Extract the [X, Y] coordinate from the center of the cell holding the provided text.  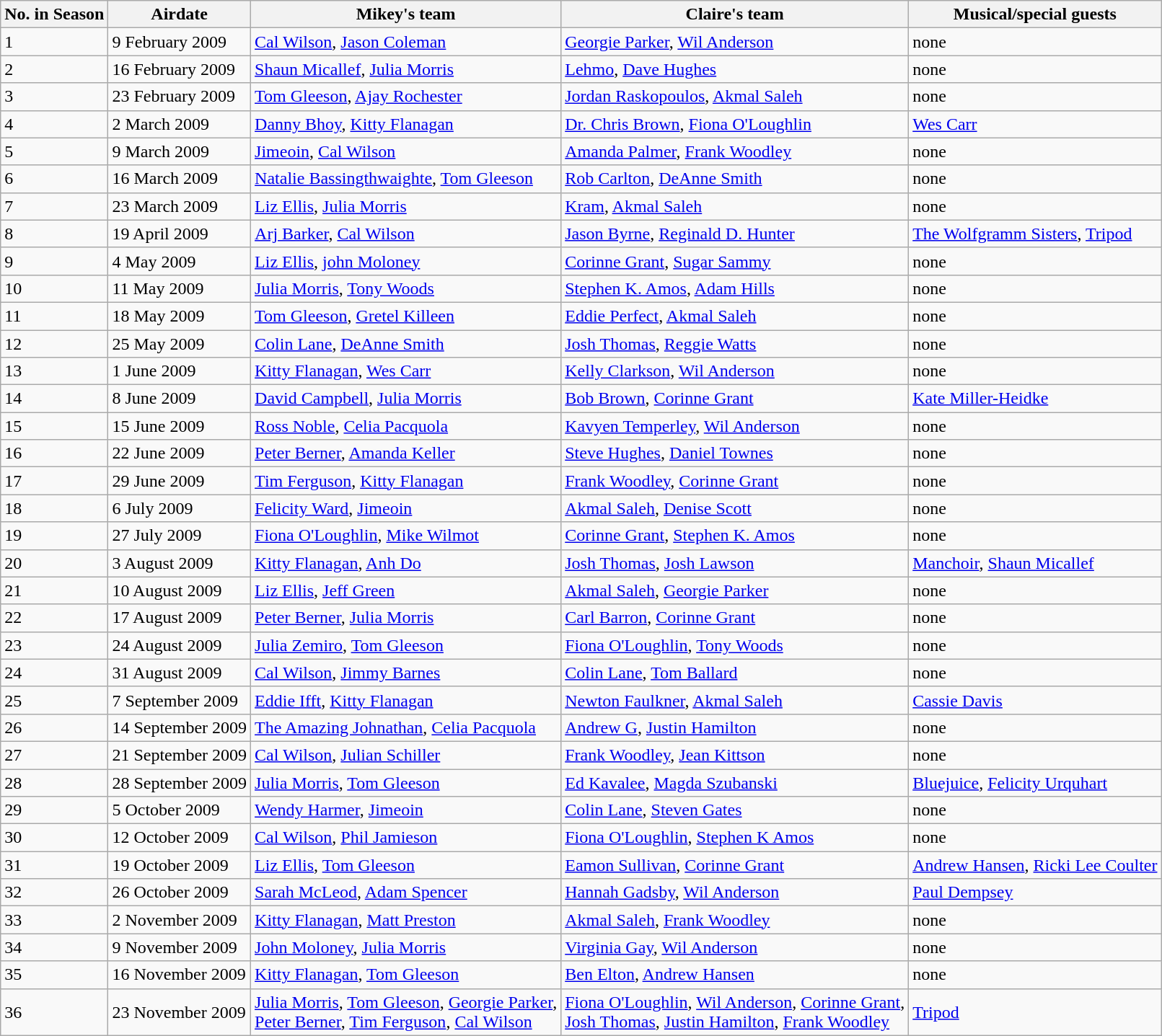
Newton Faulkner, Akmal Saleh [735, 700]
Kram, Akmal Saleh [735, 206]
Andrew Hansen, Ricki Lee Coulter [1035, 865]
25 May 2009 [180, 344]
The Amazing Johnathan, Celia Pacquola [406, 727]
17 August 2009 [180, 618]
10 [55, 288]
Eddie Ifft, Kitty Flanagan [406, 700]
25 [55, 700]
4 [55, 124]
Fiona O'Loughlin, Mike Wilmot [406, 536]
2 November 2009 [180, 920]
8 June 2009 [180, 399]
6 [55, 179]
John Moloney, Julia Morris [406, 947]
16 February 2009 [180, 69]
9 February 2009 [180, 42]
26 October 2009 [180, 893]
32 [55, 893]
8 [55, 234]
Fiona O'Loughlin, Tony Woods [735, 645]
Corinne Grant, Stephen K. Amos [735, 536]
23 [55, 645]
19 October 2009 [180, 865]
29 [55, 810]
3 August 2009 [180, 563]
1 June 2009 [180, 371]
11 [55, 316]
Cal Wilson, Julian Schiller [406, 755]
23 November 2009 [180, 1012]
Akmal Saleh, Georgie Parker [735, 590]
Carl Barron, Corinne Grant [735, 618]
26 [55, 727]
5 [55, 151]
3 [55, 97]
19 April 2009 [180, 234]
35 [55, 975]
Kitty Flanagan, Matt Preston [406, 920]
Georgie Parker, Wil Anderson [735, 42]
16 November 2009 [180, 975]
Akmal Saleh, Denise Scott [735, 508]
27 July 2009 [180, 536]
Stephen K. Amos, Adam Hills [735, 288]
7 [55, 206]
28 September 2009 [180, 782]
Jimeoin, Cal Wilson [406, 151]
18 [55, 508]
Frank Woodley, Corinne Grant [735, 481]
Cal Wilson, Jimmy Barnes [406, 673]
Liz Ellis, Jeff Green [406, 590]
No. in Season [55, 14]
12 [55, 344]
Cassie Davis [1035, 700]
Rob Carlton, DeAnne Smith [735, 179]
16 March 2009 [180, 179]
Akmal Saleh, Frank Woodley [735, 920]
Ed Kavalee, Magda Szubanski [735, 782]
16 [55, 453]
4 May 2009 [180, 261]
Corinne Grant, Sugar Sammy [735, 261]
Dr. Chris Brown, Fiona O'Loughlin [735, 124]
Colin Lane, DeAnne Smith [406, 344]
Cal Wilson, Phil Jamieson [406, 838]
Danny Bhoy, Kitty Flanagan [406, 124]
Eddie Perfect, Akmal Saleh [735, 316]
Bluejuice, Felicity Urquhart [1035, 782]
Shaun Micallef, Julia Morris [406, 69]
5 October 2009 [180, 810]
29 June 2009 [180, 481]
Tripod [1035, 1012]
28 [55, 782]
Kitty Flanagan, Wes Carr [406, 371]
Sarah McLeod, Adam Spencer [406, 893]
Tom Gleeson, Gretel Killeen [406, 316]
Julia Morris, Tony Woods [406, 288]
14 September 2009 [180, 727]
Peter Berner, Amanda Keller [406, 453]
Liz Ellis, Tom Gleeson [406, 865]
Cal Wilson, Jason Coleman [406, 42]
18 May 2009 [180, 316]
Jordan Raskopoulos, Akmal Saleh [735, 97]
Liz Ellis, john Moloney [406, 261]
Kitty Flanagan, Tom Gleeson [406, 975]
Felicity Ward, Jimeoin [406, 508]
Airdate [180, 14]
9 November 2009 [180, 947]
Kitty Flanagan, Anh Do [406, 563]
24 [55, 673]
Amanda Palmer, Frank Woodley [735, 151]
9 March 2009 [180, 151]
9 [55, 261]
19 [55, 536]
31 August 2009 [180, 673]
Julia Zemiro, Tom Gleeson [406, 645]
Jason Byrne, Reginald D. Hunter [735, 234]
Josh Thomas, Reggie Watts [735, 344]
21 [55, 590]
Wes Carr [1035, 124]
Manchoir, Shaun Micallef [1035, 563]
23 March 2009 [180, 206]
Claire's team [735, 14]
Steve Hughes, Daniel Townes [735, 453]
Bob Brown, Corinne Grant [735, 399]
Andrew G, Justin Hamilton [735, 727]
Lehmo, Dave Hughes [735, 69]
1 [55, 42]
7 September 2009 [180, 700]
Kelly Clarkson, Wil Anderson [735, 371]
22 [55, 618]
20 [55, 563]
Musical/special guests [1035, 14]
Kavyen Temperley, Wil Anderson [735, 426]
15 June 2009 [180, 426]
34 [55, 947]
2 March 2009 [180, 124]
Josh Thomas, Josh Lawson [735, 563]
Paul Dempsey [1035, 893]
27 [55, 755]
14 [55, 399]
Fiona O'Loughlin, Wil Anderson, Corinne Grant,Josh Thomas, Justin Hamilton, Frank Woodley [735, 1012]
Hannah Gadsby, Wil Anderson [735, 893]
Tom Gleeson, Ajay Rochester [406, 97]
36 [55, 1012]
Fiona O'Loughlin, Stephen K Amos [735, 838]
Frank Woodley, Jean Kittson [735, 755]
15 [55, 426]
6 July 2009 [180, 508]
Virginia Gay, Wil Anderson [735, 947]
Eamon Sullivan, Corinne Grant [735, 865]
22 June 2009 [180, 453]
Liz Ellis, Julia Morris [406, 206]
Peter Berner, Julia Morris [406, 618]
23 February 2009 [180, 97]
30 [55, 838]
The Wolfgramm Sisters, Tripod [1035, 234]
Tim Ferguson, Kitty Flanagan [406, 481]
Mikey's team [406, 14]
Natalie Bassingthwaighte, Tom Gleeson [406, 179]
Ross Noble, Celia Pacquola [406, 426]
Kate Miller-Heidke [1035, 399]
Colin Lane, Tom Ballard [735, 673]
David Campbell, Julia Morris [406, 399]
21 September 2009 [180, 755]
Arj Barker, Cal Wilson [406, 234]
Julia Morris, Tom Gleeson [406, 782]
10 August 2009 [180, 590]
33 [55, 920]
Ben Elton, Andrew Hansen [735, 975]
Colin Lane, Steven Gates [735, 810]
17 [55, 481]
2 [55, 69]
11 May 2009 [180, 288]
12 October 2009 [180, 838]
31 [55, 865]
24 August 2009 [180, 645]
13 [55, 371]
Julia Morris, Tom Gleeson, Georgie Parker,Peter Berner, Tim Ferguson, Cal Wilson [406, 1012]
Wendy Harmer, Jimeoin [406, 810]
